Pinpoint the cell where the given text exists, returning its [x, y] midpoint coordinate. 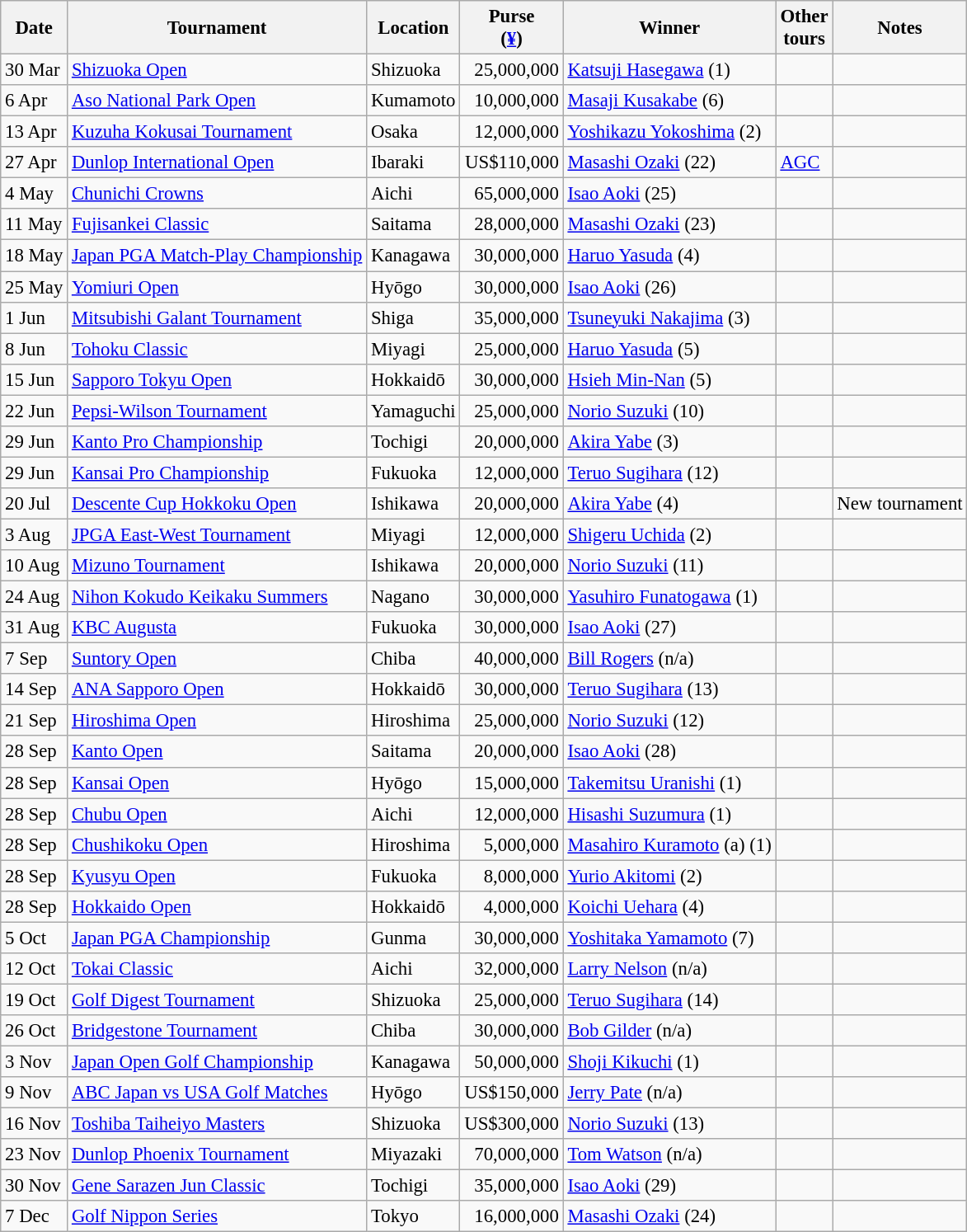
Japan Open Golf Championship [218, 1062]
Winner [669, 28]
Haruo Yasuda (4) [669, 256]
Masashi Ozaki (24) [669, 1216]
6 Apr [35, 101]
5,000,000 [511, 844]
Yurio Akitomi (2) [669, 876]
40,000,000 [511, 659]
3 Nov [35, 1062]
Dunlop Phoenix Tournament [218, 1154]
14 Sep [35, 689]
Masashi Ozaki (23) [669, 225]
12 Oct [35, 969]
7 Dec [35, 1216]
Haruo Yasuda (5) [669, 349]
Masaji Kusakabe (6) [669, 101]
Miyazaki [414, 1154]
Larry Nelson (n/a) [669, 969]
Masashi Ozaki (22) [669, 162]
Hisashi Suzumura (1) [669, 814]
26 Oct [35, 1031]
27 Apr [35, 162]
30 Nov [35, 1186]
Notes [900, 28]
Hiroshima Open [218, 721]
Isao Aoki (26) [669, 287]
Hsieh Min-Nan (5) [669, 379]
11 May [35, 225]
Gene Sarazen Jun Classic [218, 1186]
20 Jul [35, 504]
Norio Suzuki (11) [669, 566]
Nihon Kokudo Keikaku Summers [218, 597]
18 May [35, 256]
ABC Japan vs USA Golf Matches [218, 1093]
Kumamoto [414, 101]
Pepsi-Wilson Tournament [218, 411]
Yoshikazu Yokoshima (2) [669, 132]
Yasuhiro Funatogawa (1) [669, 597]
65,000,000 [511, 194]
Golf Nippon Series [218, 1216]
Tournament [218, 28]
23 Nov [35, 1154]
Bob Gilder (n/a) [669, 1031]
KBC Augusta [218, 628]
Kansai Open [218, 783]
Sapporo Tokyu Open [218, 379]
16 Nov [35, 1124]
Japan PGA Match-Play Championship [218, 256]
50,000,000 [511, 1062]
Shigeru Uchida (2) [669, 534]
5 Oct [35, 938]
Masahiro Kuramoto (a) (1) [669, 844]
AGC [805, 162]
Location [414, 28]
15,000,000 [511, 783]
Kyusyu Open [218, 876]
10 Aug [35, 566]
Hokkaido Open [218, 907]
Kuzuha Kokusai Tournament [218, 132]
13 Apr [35, 132]
19 Oct [35, 999]
Isao Aoki (27) [669, 628]
21 Sep [35, 721]
8 Jun [35, 349]
JPGA East-West Tournament [218, 534]
Nagano [414, 597]
Bill Rogers (n/a) [669, 659]
70,000,000 [511, 1154]
1 Jun [35, 317]
Teruo Sugihara (14) [669, 999]
31 Aug [35, 628]
Toshiba Taiheiyo Masters [218, 1124]
Akira Yabe (3) [669, 442]
Norio Suzuki (13) [669, 1124]
Suntory Open [218, 659]
15 Jun [35, 379]
4,000,000 [511, 907]
Bridgestone Tournament [218, 1031]
Isao Aoki (25) [669, 194]
US$150,000 [511, 1093]
24 Aug [35, 597]
7 Sep [35, 659]
Mitsubishi Galant Tournament [218, 317]
Aso National Park Open [218, 101]
New tournament [900, 504]
Chushikoku Open [218, 844]
9 Nov [35, 1093]
Dunlop International Open [218, 162]
8,000,000 [511, 876]
30 Mar [35, 70]
3 Aug [35, 534]
10,000,000 [511, 101]
Mizuno Tournament [218, 566]
Kansai Pro Championship [218, 473]
25 May [35, 287]
Norio Suzuki (12) [669, 721]
Golf Digest Tournament [218, 999]
Descente Cup Hokkoku Open [218, 504]
Shizuoka Open [218, 70]
Kanto Open [218, 752]
Takemitsu Uranishi (1) [669, 783]
Tohoku Classic [218, 349]
Chubu Open [218, 814]
Shoji Kikuchi (1) [669, 1062]
28,000,000 [511, 225]
Purse(¥) [511, 28]
Koichi Uehara (4) [669, 907]
ANA Sapporo Open [218, 689]
Katsuji Hasegawa (1) [669, 70]
Yamaguchi [414, 411]
Shiga [414, 317]
Tsuneyuki Nakajima (3) [669, 317]
Norio Suzuki (10) [669, 411]
Akira Yabe (4) [669, 504]
Tokyo [414, 1216]
Yomiuri Open [218, 287]
Yoshitaka Yamamoto (7) [669, 938]
US$110,000 [511, 162]
Ibaraki [414, 162]
Kanto Pro Championship [218, 442]
Fujisankei Classic [218, 225]
16,000,000 [511, 1216]
Date [35, 28]
Othertours [805, 28]
Teruo Sugihara (12) [669, 473]
4 May [35, 194]
Tokai Classic [218, 969]
22 Jun [35, 411]
Isao Aoki (28) [669, 752]
US$300,000 [511, 1124]
Teruo Sugihara (13) [669, 689]
Japan PGA Championship [218, 938]
Tom Watson (n/a) [669, 1154]
32,000,000 [511, 969]
Jerry Pate (n/a) [669, 1093]
Isao Aoki (29) [669, 1186]
Gunma [414, 938]
Osaka [414, 132]
Chunichi Crowns [218, 194]
